Extract the (x, y) coordinate from the center of the cell holding the provided text.  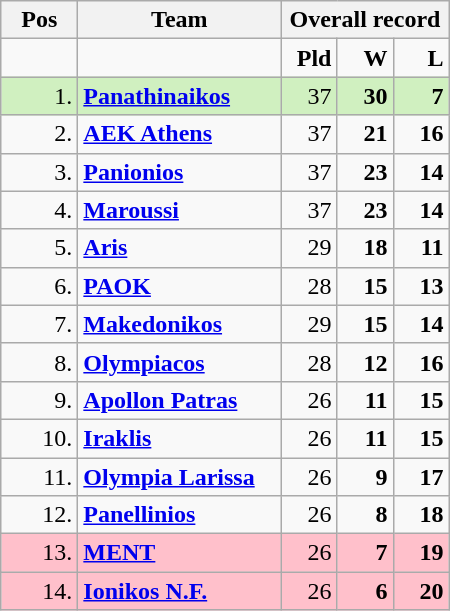
8 (365, 515)
Panionios (180, 172)
Olympia Larissa (180, 477)
Overall record (365, 20)
Olympiacos (180, 362)
2. (40, 134)
3. (40, 172)
11. (40, 477)
17 (421, 477)
L (421, 58)
12 (365, 362)
10. (40, 438)
5. (40, 248)
MENT (180, 553)
Pld (309, 58)
Maroussi (180, 210)
8. (40, 362)
Aris (180, 248)
13. (40, 553)
Panathinaikos (180, 96)
20 (421, 591)
Panellinios (180, 515)
Apollon Patras (180, 400)
12. (40, 515)
6. (40, 286)
9. (40, 400)
30 (365, 96)
Team (180, 20)
7. (40, 324)
1. (40, 96)
4. (40, 210)
Pos (40, 20)
PAOK (180, 286)
Iraklis (180, 438)
Ionikos N.F. (180, 591)
21 (365, 134)
Makedonikos (180, 324)
13 (421, 286)
W (365, 58)
6 (365, 591)
AEK Athens (180, 134)
19 (421, 553)
9 (365, 477)
14. (40, 591)
